Return [X, Y] of the center of cell containing provided text 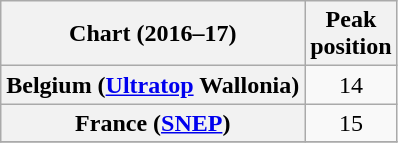
Chart (2016–17) [153, 34]
Peakposition [351, 34]
15 [351, 123]
14 [351, 85]
France (SNEP) [153, 123]
Belgium (Ultratop Wallonia) [153, 85]
